Find where the given text appears and provide that cell's center as (x, y) coordinate. 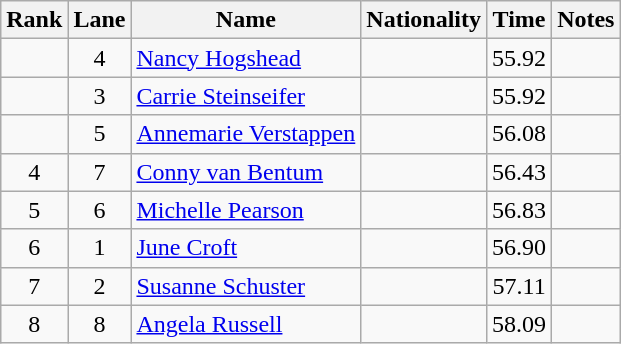
Time (520, 20)
Notes (586, 20)
Susanne Schuster (246, 286)
Rank (34, 20)
Name (246, 20)
Nancy Hogshead (246, 58)
57.11 (520, 286)
56.08 (520, 134)
1 (100, 248)
Annemarie Verstappen (246, 134)
Conny van Bentum (246, 172)
56.90 (520, 248)
Lane (100, 20)
Angela Russell (246, 324)
3 (100, 96)
56.83 (520, 210)
58.09 (520, 324)
Michelle Pearson (246, 210)
Carrie Steinseifer (246, 96)
2 (100, 286)
Nationality (424, 20)
June Croft (246, 248)
56.43 (520, 172)
